Identify which cell holds the provided text, then report its (x, y) central coordinate. 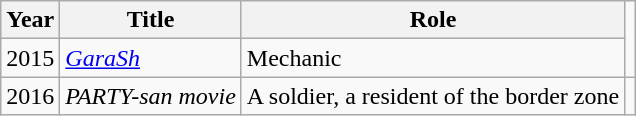
A soldier, a resident of the border zone (432, 96)
GaraSh (151, 58)
PARTY-san movie (151, 96)
2015 (30, 58)
2016 (30, 96)
Mechanic (432, 58)
Year (30, 20)
Title (151, 20)
Role (432, 20)
